Return the (X, Y) coordinate for the center point of the cell that contains the specified text.  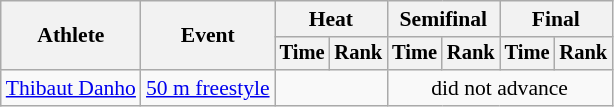
did not advance (500, 88)
Athlete (71, 36)
Final (556, 19)
Semifinal (443, 19)
Event (208, 36)
Heat (331, 19)
Thibaut Danho (71, 88)
50 m freestyle (208, 88)
